Output the (x, y) coordinate of the center of the cell containing the given text.  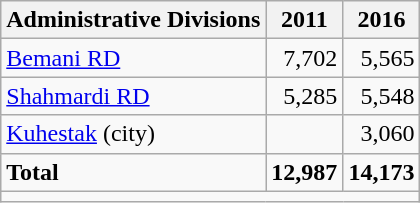
14,173 (382, 172)
5,565 (382, 58)
3,060 (382, 134)
Administrative Divisions (134, 20)
2016 (382, 20)
12,987 (304, 172)
5,285 (304, 96)
7,702 (304, 58)
2011 (304, 20)
Shahmardi RD (134, 96)
5,548 (382, 96)
Bemani RD (134, 58)
Total (134, 172)
Kuhestak (city) (134, 134)
